Return [x, y] of the center of cell containing provided text 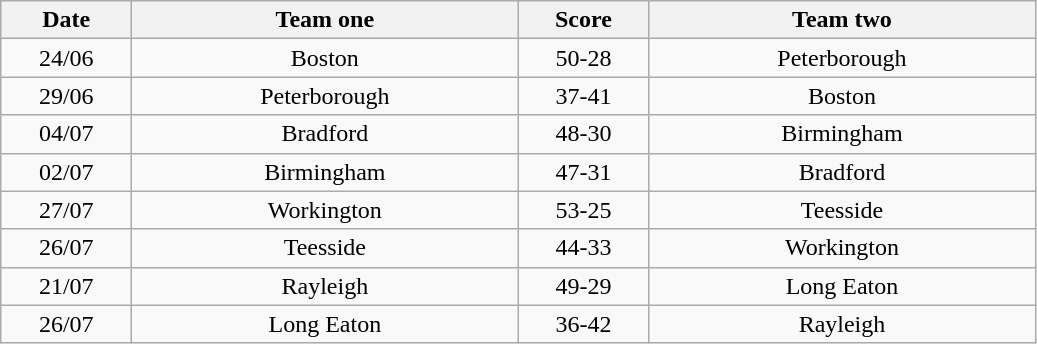
02/07 [66, 172]
47-31 [584, 172]
21/07 [66, 286]
37-41 [584, 96]
53-25 [584, 210]
04/07 [66, 134]
36-42 [584, 324]
29/06 [66, 96]
24/06 [66, 58]
50-28 [584, 58]
Team one [325, 20]
Team two [842, 20]
49-29 [584, 286]
48-30 [584, 134]
Score [584, 20]
44-33 [584, 248]
Date [66, 20]
27/07 [66, 210]
